Return the [X, Y] coordinate for the center point of the cell that contains the specified text.  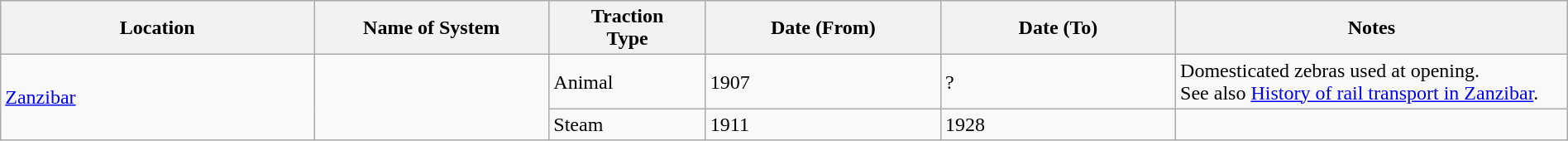
Name of System [432, 28]
1928 [1058, 124]
Animal [627, 81]
Notes [1372, 28]
Date (From) [823, 28]
Date (To) [1058, 28]
1907 [823, 81]
Steam [627, 124]
? [1058, 81]
Location [157, 28]
Domesticated zebras used at opening.See also History of rail transport in Zanzibar. [1372, 81]
1911 [823, 124]
TractionType [627, 28]
Zanzibar [157, 98]
